Identify which cell holds the provided text, then report its [x, y] central coordinate. 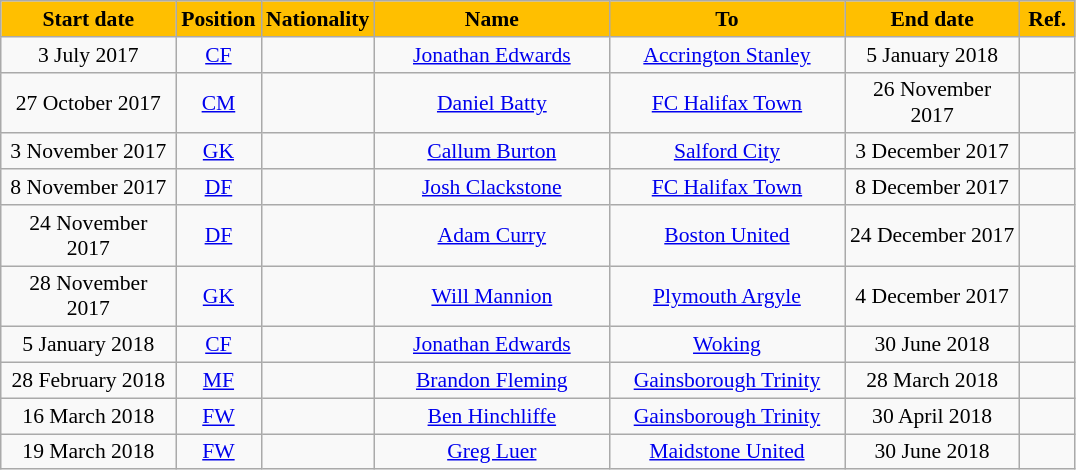
24 November 2017 [88, 236]
Salford City [726, 152]
30 April 2018 [932, 416]
Boston United [726, 236]
Ref. [1048, 19]
Maidstone United [726, 452]
CM [218, 102]
Ben Hinchliffe [492, 416]
24 December 2017 [932, 236]
28 November 2017 [88, 296]
Brandon Fleming [492, 381]
26 November 2017 [932, 102]
27 October 2017 [88, 102]
19 March 2018 [88, 452]
Will Mannion [492, 296]
Nationality [318, 19]
To [726, 19]
Name [492, 19]
3 November 2017 [88, 152]
Josh Clackstone [492, 187]
28 March 2018 [932, 381]
Accrington Stanley [726, 55]
4 December 2017 [932, 296]
Callum Burton [492, 152]
28 February 2018 [88, 381]
8 December 2017 [932, 187]
8 November 2017 [88, 187]
Position [218, 19]
3 July 2017 [88, 55]
Daniel Batty [492, 102]
Adam Curry [492, 236]
Start date [88, 19]
16 March 2018 [88, 416]
MF [218, 381]
Plymouth Argyle [726, 296]
3 December 2017 [932, 152]
Woking [726, 345]
Greg Luer [492, 452]
End date [932, 19]
